Find where the given text appears and provide that cell's center as (x, y) coordinate. 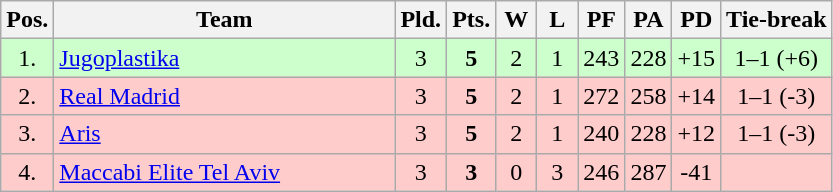
287 (648, 172)
PA (648, 20)
1–1 (+6) (777, 58)
Jugoplastika (224, 58)
258 (648, 96)
W (516, 20)
4. (28, 172)
+15 (696, 58)
Pts. (472, 20)
Tie-break (777, 20)
243 (602, 58)
2. (28, 96)
246 (602, 172)
Team (224, 20)
272 (602, 96)
PD (696, 20)
3. (28, 134)
1. (28, 58)
0 (516, 172)
Maccabi Elite Tel Aviv (224, 172)
+14 (696, 96)
-41 (696, 172)
Pld. (421, 20)
+12 (696, 134)
Pos. (28, 20)
Aris (224, 134)
Real Madrid (224, 96)
PF (602, 20)
L (558, 20)
240 (602, 134)
